Find where the given text appears and provide that cell's center as (X, Y) coordinate. 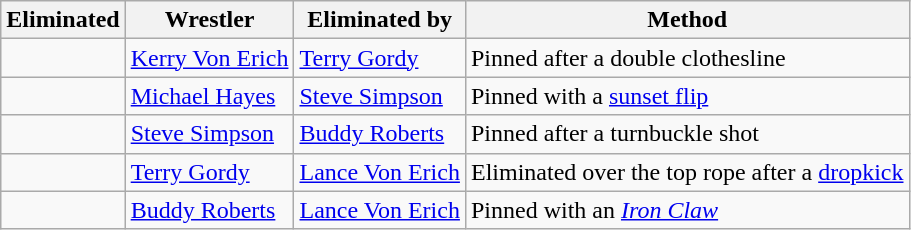
Pinned with a sunset flip (687, 96)
Pinned after a double clothesline (687, 58)
Wrestler (210, 20)
Eliminated by (380, 20)
Kerry Von Erich (210, 58)
Method (687, 20)
Pinned after a turnbuckle shot (687, 134)
Eliminated over the top rope after a dropkick (687, 172)
Michael Hayes (210, 96)
Eliminated (63, 20)
Pinned with an Iron Claw (687, 210)
